Return (X, Y) of the center of cell containing provided text 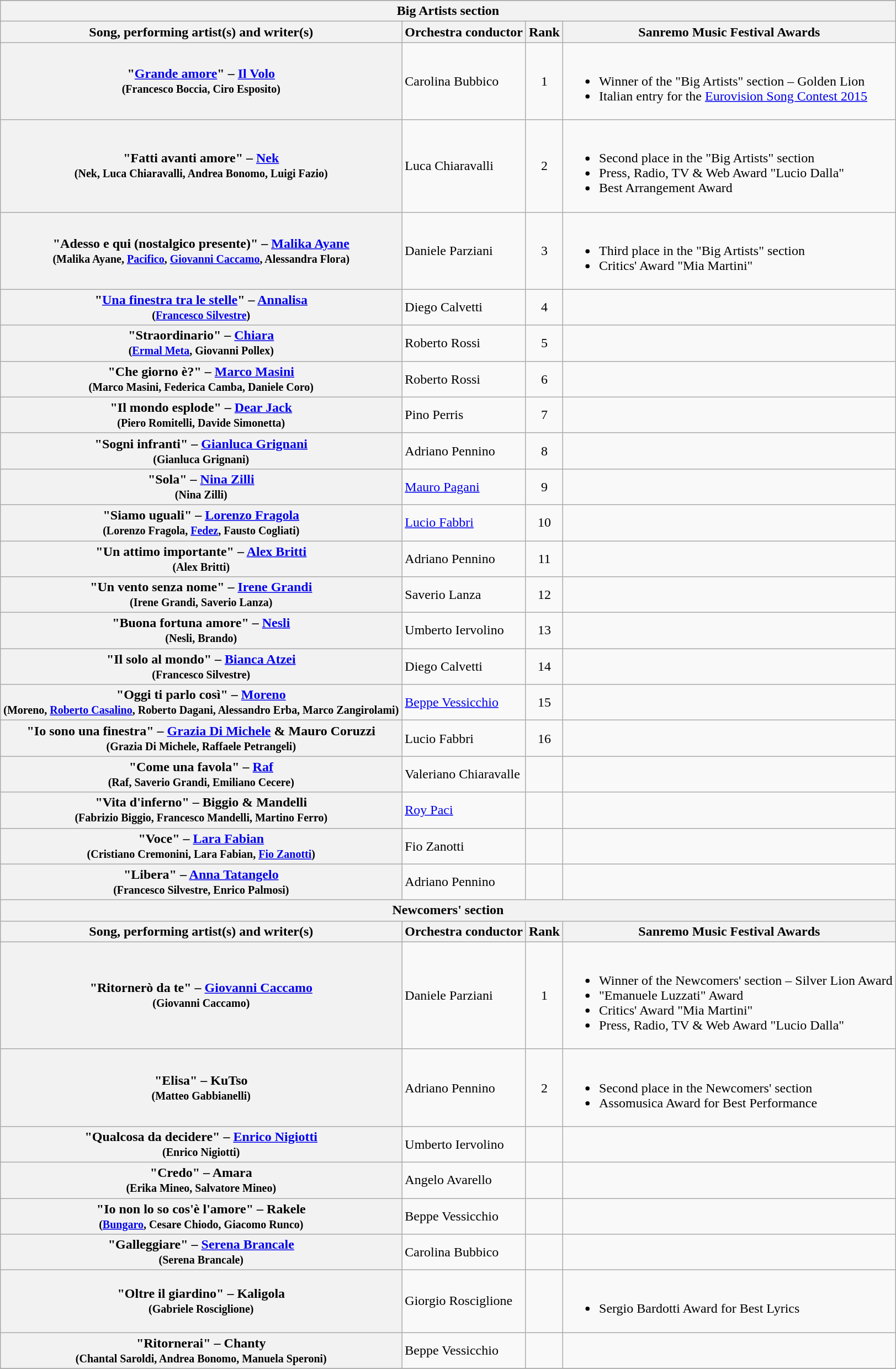
"Siamo uguali" – Lorenzo Fragola(Lorenzo Fragola, Fedez, Fausto Cogliati) (201, 522)
Big Artists section (448, 11)
Luca Chiaravalli (464, 166)
Giorgio Rosciglione (464, 1302)
"Io sono una finestra" – Grazia Di Michele & Mauro Coruzzi(Grazia Di Michele, Raffaele Petrangeli) (201, 739)
Newcomers' section (448, 910)
"Io non lo so cos'è l'amore" – Rakele(Bungaro, Cesare Chiodo, Giacomo Runco) (201, 1216)
Roy Paci (464, 810)
"Voce" – Lara Fabian(Cristiano Cremonini, Lara Fabian, Fio Zanotti) (201, 846)
Third place in the "Big Artists" sectionCritics' Award "Mia Martini" (730, 251)
"Credo" – Amara(Erika Mineo, Salvatore Mineo) (201, 1180)
Winner of the "Big Artists" section – Golden LionItalian entry for the Eurovision Song Contest 2015 (730, 81)
Angelo Avarello (464, 1180)
Fio Zanotti (464, 846)
"Straordinario" – Chiara(Ermal Meta, Giovanni Pollex) (201, 343)
16 (544, 739)
11 (544, 559)
Valeriano Chiaravalle (464, 774)
"Oltre il giardino" – Kaligola(Gabriele Rosciglione) (201, 1302)
4 (544, 307)
Pino Perris (464, 415)
"Buona fortuna amore" – Nesli(Nesli, Brando) (201, 630)
"Il solo al mondo" – Bianca Atzei(Francesco Silvestre) (201, 667)
13 (544, 630)
"Sogni infranti" – Gianluca Grignani(Gianluca Grignani) (201, 450)
7 (544, 415)
8 (544, 450)
"Come una favola" – Raf(Raf, Saverio Grandi, Emiliano Cecere) (201, 774)
Second place in the Newcomers' sectionAssomusica Award for Best Performance (730, 1087)
14 (544, 667)
"Un vento senza nome" – Irene Grandi(Irene Grandi, Saverio Lanza) (201, 595)
"Elisa" – KuTso(Matteo Gabbianelli) (201, 1087)
10 (544, 522)
"Adesso e qui (nostalgico presente)" – Malika Ayane(Malika Ayane, Pacifico, Giovanni Caccamo, Alessandra Flora) (201, 251)
"Vita d'inferno" – Biggio & Mandelli(Fabrizio Biggio, Francesco Mandelli, Martino Ferro) (201, 810)
"Fatti avanti amore" – Nek(Nek, Luca Chiaravalli, Andrea Bonomo, Luigi Fazio) (201, 166)
Saverio Lanza (464, 595)
"Il mondo esplode" – Dear Jack(Piero Romitelli, Davide Simonetta) (201, 415)
15 (544, 702)
"Sola" – Nina Zilli(Nina Zilli) (201, 487)
"Galleggiare" – Serena Brancale(Serena Brancale) (201, 1252)
3 (544, 251)
"Oggi ti parlo così" – Moreno(Moreno, Roberto Casalino, Roberto Dagani, Alessandro Erba, Marco Zangirolami) (201, 702)
Mauro Pagani (464, 487)
"Qualcosa da decidere" – Enrico Nigiotti(Enrico Nigiotti) (201, 1144)
"Ritornerò da te" – Giovanni Caccamo (Giovanni Caccamo) (201, 995)
"Una finestra tra le stelle" – Annalisa(Francesco Silvestre) (201, 307)
"Ritornerai" – Chanty(Chantal Saroldi, Andrea Bonomo, Manuela Speroni) (201, 1350)
Sergio Bardotti Award for Best Lyrics (730, 1302)
Winner of the Newcomers' section – Silver Lion Award"Emanuele Luzzati" AwardCritics' Award "Mia Martini"Press, Radio, TV & Web Award "Lucio Dalla" (730, 995)
9 (544, 487)
"Che giorno è?" – Marco Masini(Marco Masini, Federica Camba, Daniele Coro) (201, 379)
Second place in the "Big Artists" sectionPress, Radio, TV & Web Award "Lucio Dalla"Best Arrangement Award (730, 166)
"Grande amore" – Il Volo(Francesco Boccia, Ciro Esposito) (201, 81)
5 (544, 343)
6 (544, 379)
"Libera" – Anna Tatangelo(Francesco Silvestre, Enrico Palmosi) (201, 882)
12 (544, 595)
"Un attimo importante" – Alex Britti (Alex Britti) (201, 559)
